Identify which cell holds the provided text, then report its (x, y) central coordinate. 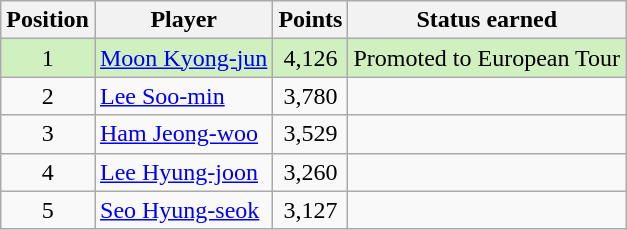
Moon Kyong-jun (183, 58)
4 (48, 172)
Ham Jeong-woo (183, 134)
Promoted to European Tour (487, 58)
5 (48, 210)
3,780 (310, 96)
Lee Hyung-joon (183, 172)
Status earned (487, 20)
1 (48, 58)
4,126 (310, 58)
3,127 (310, 210)
Seo Hyung-seok (183, 210)
Points (310, 20)
3,260 (310, 172)
2 (48, 96)
3 (48, 134)
Position (48, 20)
Lee Soo-min (183, 96)
Player (183, 20)
3,529 (310, 134)
